Output the [x, y] coordinate of the center of the cell containing the given text.  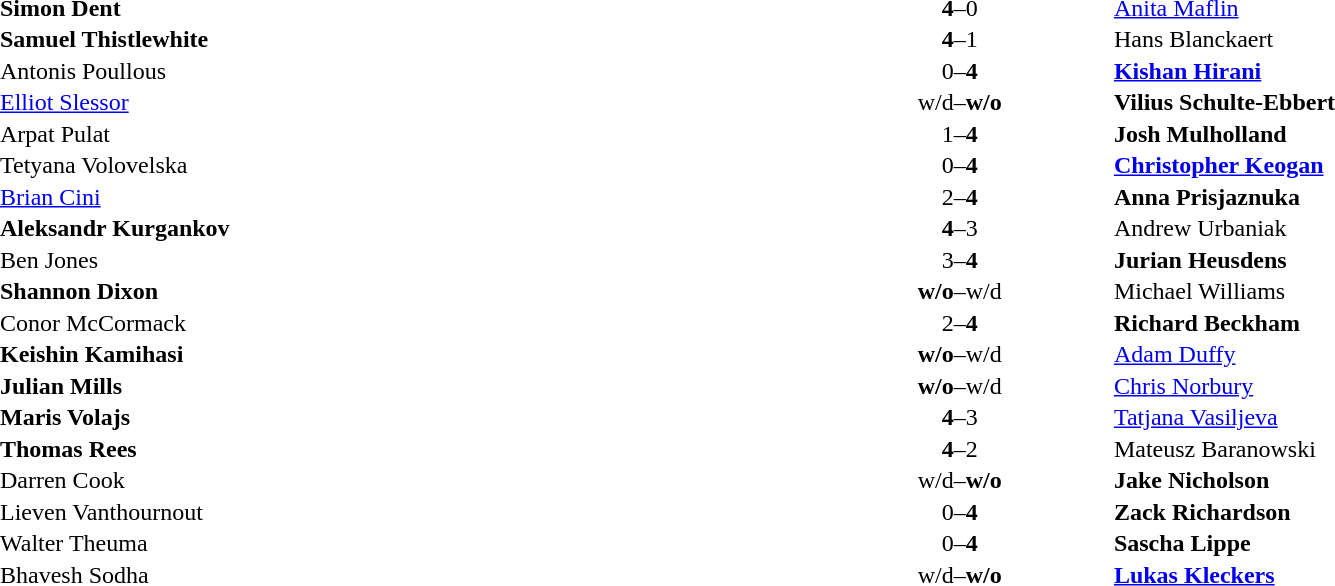
3–4 [960, 260]
4–1 [960, 39]
4–2 [960, 449]
1–4 [960, 134]
